Search for the cell housing the specified text and yield its [X, Y] center coordinate. 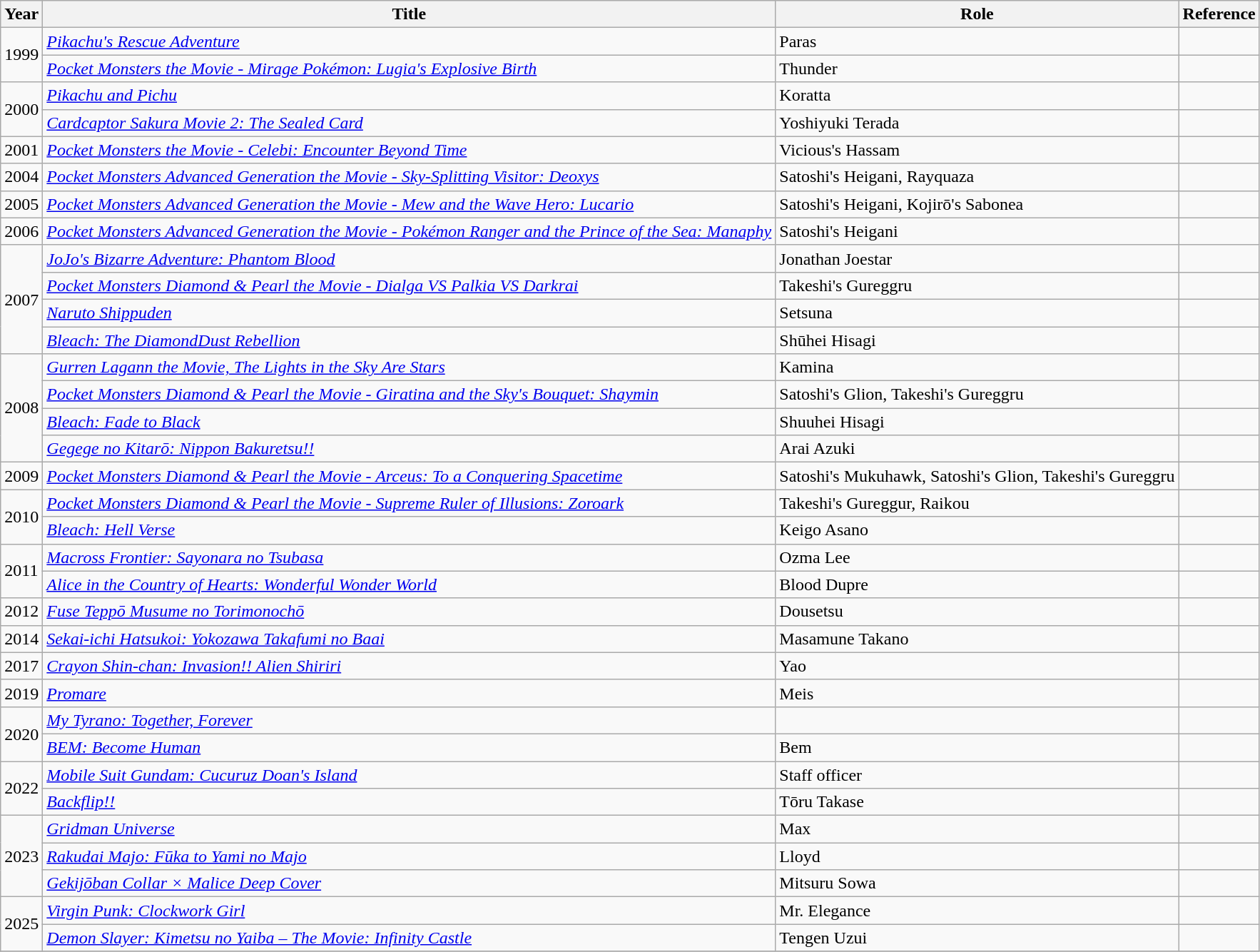
2007 [21, 299]
Satoshi's Heigani, Rayquaza [977, 177]
Shūhei Hisagi [977, 340]
2006 [21, 231]
2019 [21, 693]
Pocket Monsters Diamond & Pearl the Movie - Giratina and the Sky's Bouquet: Shaymin [410, 395]
My Tyrano: Together, Forever [410, 720]
Title [410, 14]
Bleach: The DiamondDust Rebellion [410, 340]
Yoshiyuki Terada [977, 123]
Pocket Monsters Advanced Generation the Movie - Sky-Splitting Visitor: Deoxys [410, 177]
Role [977, 14]
Pocket Monsters Diamond & Pearl the Movie - Arceus: To a Conquering Spacetime [410, 476]
Tōru Takase [977, 802]
Gegege no Kitarō: Nippon Bakuretsu!! [410, 449]
Koratta [977, 96]
Pocket Monsters the Movie - Celebi: Encounter Beyond Time [410, 150]
Promare [410, 693]
Demon Slayer: Kimetsu no Yaiba – The Movie: Infinity Castle [410, 938]
Sekai-ichi Hatsukoi: Yokozawa Takafumi no Baai [410, 639]
Meis [977, 693]
2001 [21, 150]
Pocket Monsters Advanced Generation the Movie - Mew and the Wave Hero: Lucario [410, 204]
Reference [1219, 14]
Naruto Shippuden [410, 313]
Fuse Teppō Musume no Torimonochō [410, 612]
BEM: Become Human [410, 747]
Satoshi's Heigani, Kojirō's Sabonea [977, 204]
Blood Dupre [977, 584]
Pocket Monsters Diamond & Pearl the Movie - Supreme Ruler of Illusions: Zoroark [410, 503]
Rakudai Majo: Fūka to Yami no Majo [410, 856]
2004 [21, 177]
Satoshi's Mukuhawk, Satoshi's Glion, Takeshi's Gureggru [977, 476]
2020 [21, 734]
Ozma Lee [977, 557]
Dousetsu [977, 612]
Crayon Shin-chan: Invasion!! Alien Shiriri [410, 666]
Backflip!! [410, 802]
Alice in the Country of Hearts: Wonderful Wonder World [410, 584]
2025 [21, 924]
Takeshi's Gureggur, Raikou [977, 503]
Macross Frontier: Sayonara no Tsubasa [410, 557]
Kamina [977, 368]
Arai Azuki [977, 449]
Shuuhei Hisagi [977, 422]
1999 [21, 55]
Mitsuru Sowa [977, 883]
Satoshi's Glion, Takeshi's Gureggru [977, 395]
Paras [977, 41]
Jonathan Joestar [977, 258]
2005 [21, 204]
Virgin Punk: Clockwork Girl [410, 911]
2022 [21, 788]
JoJo's Bizarre Adventure: Phantom Blood [410, 258]
Max [977, 829]
2012 [21, 612]
Pocket Monsters Advanced Generation the Movie - Pokémon Ranger and the Prince of the Sea: Manaphy [410, 231]
Pikachu and Pichu [410, 96]
Mr. Elegance [977, 911]
Yao [977, 666]
Gridman Universe [410, 829]
2011 [21, 571]
Thunder [977, 69]
2008 [21, 408]
2017 [21, 666]
Keigo Asano [977, 530]
Takeshi's Gureggru [977, 285]
Pocket Monsters Diamond & Pearl the Movie - Dialga VS Palkia VS Darkrai [410, 285]
Cardcaptor Sakura Movie 2: The Sealed Card [410, 123]
2010 [21, 517]
Staff officer [977, 774]
Mobile Suit Gundam: Cucuruz Doan's Island [410, 774]
2009 [21, 476]
Gurren Lagann the Movie, The Lights in the Sky Are Stars [410, 368]
Masamune Takano [977, 639]
Bem [977, 747]
2000 [21, 109]
Bleach: Fade to Black [410, 422]
Vicious's Hassam [977, 150]
Bleach: Hell Verse [410, 530]
2014 [21, 639]
2023 [21, 856]
Lloyd [977, 856]
Tengen Uzui [977, 938]
Pocket Monsters the Movie - Mirage Pokémon: Lugia's Explosive Birth [410, 69]
Year [21, 14]
Satoshi's Heigani [977, 231]
Setsuna [977, 313]
Pikachu's Rescue Adventure [410, 41]
Gekijōban Collar × Malice Deep Cover [410, 883]
